Search for the cell housing the specified text and yield its (X, Y) center coordinate. 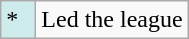
* (18, 20)
Led the league (112, 20)
